Return the [x, y] coordinate for the center point of the cell that contains the specified text.  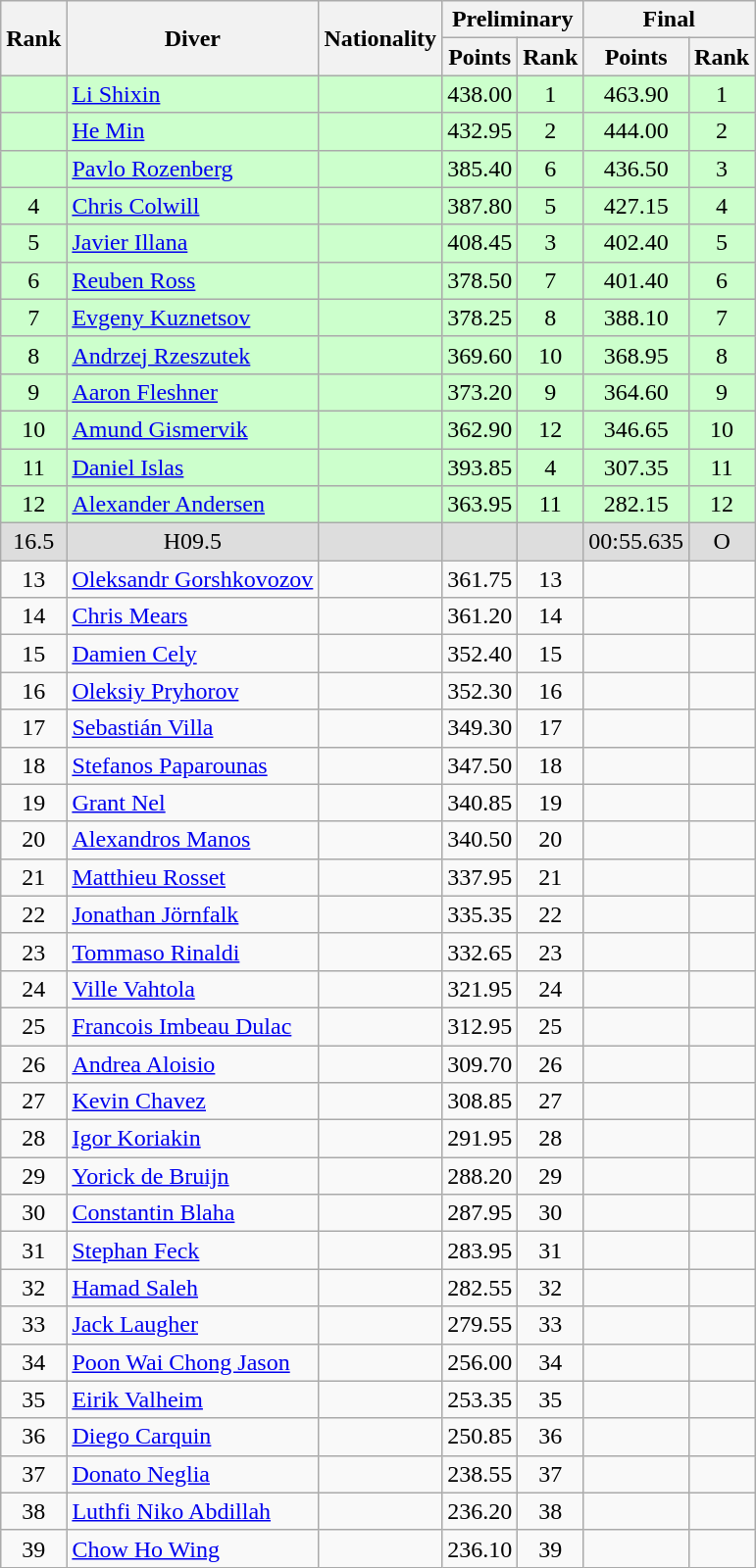
364.60 [636, 392]
Andrea Aloisio [192, 1063]
Matthieu Rosset [192, 877]
361.75 [480, 579]
388.10 [636, 318]
256.00 [480, 1362]
Stefanos Paparounas [192, 765]
236.20 [480, 1511]
Kevin Chavez [192, 1102]
352.40 [480, 654]
347.50 [480, 765]
16.5 [33, 542]
Preliminary [513, 20]
Chow Ho Wing [192, 1548]
283.95 [480, 1250]
Pavlo Rozenberg [192, 169]
361.20 [480, 616]
He Min [192, 131]
Damien Cely [192, 654]
463.90 [636, 94]
378.25 [480, 318]
369.60 [480, 355]
308.85 [480, 1102]
Luthfi Niko Abdillah [192, 1511]
H09.5 [192, 542]
236.10 [480, 1548]
Chris Colwill [192, 206]
Jack Laugher [192, 1325]
312.95 [480, 1026]
288.20 [480, 1176]
282.55 [480, 1288]
Jonathan Jörnfalk [192, 914]
408.45 [480, 243]
346.65 [636, 429]
385.40 [480, 169]
436.50 [636, 169]
291.95 [480, 1139]
Evgeny Kuznetsov [192, 318]
393.85 [480, 467]
387.80 [480, 206]
363.95 [480, 505]
Stephan Feck [192, 1250]
349.30 [480, 728]
335.35 [480, 914]
Francois Imbeau Dulac [192, 1026]
340.85 [480, 803]
Alexandros Manos [192, 840]
Diver [192, 38]
Andrzej Rzeszutek [192, 355]
402.40 [636, 243]
Igor Koriakin [192, 1139]
Reuben Ross [192, 280]
340.50 [480, 840]
00:55.635 [636, 542]
Alexander Andersen [192, 505]
250.85 [480, 1437]
Diego Carquin [192, 1437]
287.95 [480, 1213]
O [722, 542]
Ville Vahtola [192, 989]
Final [669, 20]
307.35 [636, 467]
Hamad Saleh [192, 1288]
282.15 [636, 505]
Amund Gismervik [192, 429]
438.00 [480, 94]
Grant Nel [192, 803]
332.65 [480, 952]
Constantin Blaha [192, 1213]
321.95 [480, 989]
352.30 [480, 691]
238.55 [480, 1474]
432.95 [480, 131]
444.00 [636, 131]
Oleksandr Gorshkovozov [192, 579]
Nationality [380, 38]
362.90 [480, 429]
Daniel Islas [192, 467]
309.70 [480, 1063]
Eirik Valheim [192, 1399]
Li Shixin [192, 94]
Aaron Fleshner [192, 392]
401.40 [636, 280]
Javier Illana [192, 243]
Sebastián Villa [192, 728]
279.55 [480, 1325]
337.95 [480, 877]
378.50 [480, 280]
Poon Wai Chong Jason [192, 1362]
Oleksiy Pryhorov [192, 691]
368.95 [636, 355]
253.35 [480, 1399]
427.15 [636, 206]
Yorick de Bruijn [192, 1176]
Chris Mears [192, 616]
Donato Neglia [192, 1474]
373.20 [480, 392]
Tommaso Rinaldi [192, 952]
